From the cell containing the given text, extract its center point as [x, y] coordinate. 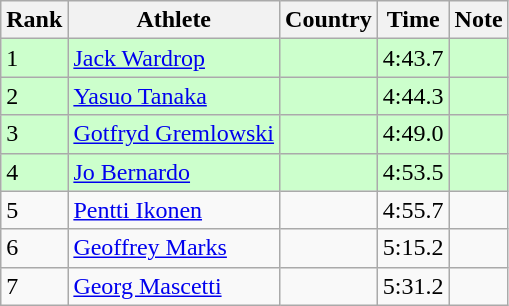
4 [34, 172]
Georg Mascetti [174, 286]
5:31.2 [413, 286]
4:49.0 [413, 134]
Country [329, 20]
Jo Bernardo [174, 172]
5 [34, 210]
Rank [34, 20]
7 [34, 286]
4:53.5 [413, 172]
3 [34, 134]
4:55.7 [413, 210]
5:15.2 [413, 248]
Geoffrey Marks [174, 248]
1 [34, 58]
2 [34, 96]
Pentti Ikonen [174, 210]
Gotfryd Gremlowski [174, 134]
Note [478, 20]
Jack Wardrop [174, 58]
Athlete [174, 20]
Yasuo Tanaka [174, 96]
6 [34, 248]
4:43.7 [413, 58]
Time [413, 20]
4:44.3 [413, 96]
